From the cell containing the given text, extract its center point as (x, y) coordinate. 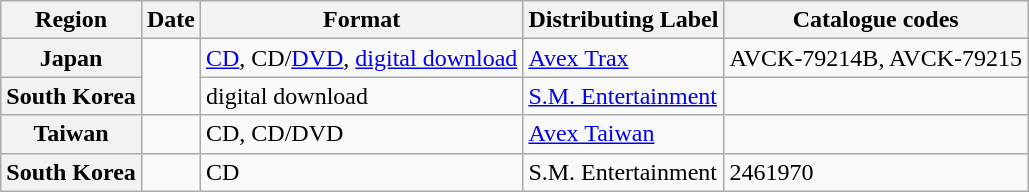
CD, CD/DVD, digital download (361, 58)
Avex Trax (624, 58)
AVCK-79214B, AVCK-79215 (876, 58)
CD (361, 172)
Date (170, 20)
Avex Taiwan (624, 134)
2461970 (876, 172)
CD, CD/DVD (361, 134)
Region (72, 20)
Japan (72, 58)
Distributing Label (624, 20)
Format (361, 20)
Catalogue codes (876, 20)
Taiwan (72, 134)
digital download (361, 96)
